For the text-containing cell, return its midpoint in [x, y] coordinate format. 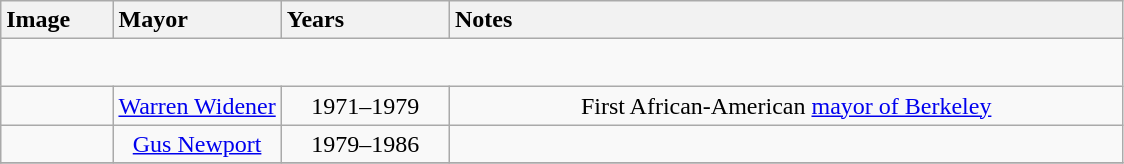
Gus Newport [197, 144]
1979–1986 [365, 144]
Mayor [197, 20]
Notes [786, 20]
First African-American mayor of Berkeley [786, 106]
Image [57, 20]
1971–1979 [365, 106]
Warren Widener [197, 106]
Years [365, 20]
